Return the (X, Y) coordinate for the center point of the cell that contains the specified text.  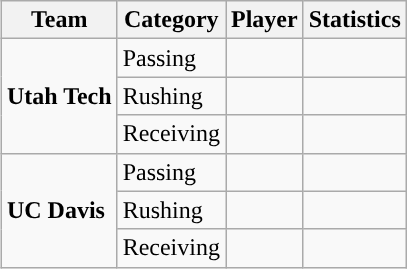
Statistics (354, 20)
Team (59, 20)
UC Davis (59, 210)
Utah Tech (59, 96)
Player (265, 20)
Category (171, 20)
